Search for the cell housing the specified text and yield its [X, Y] center coordinate. 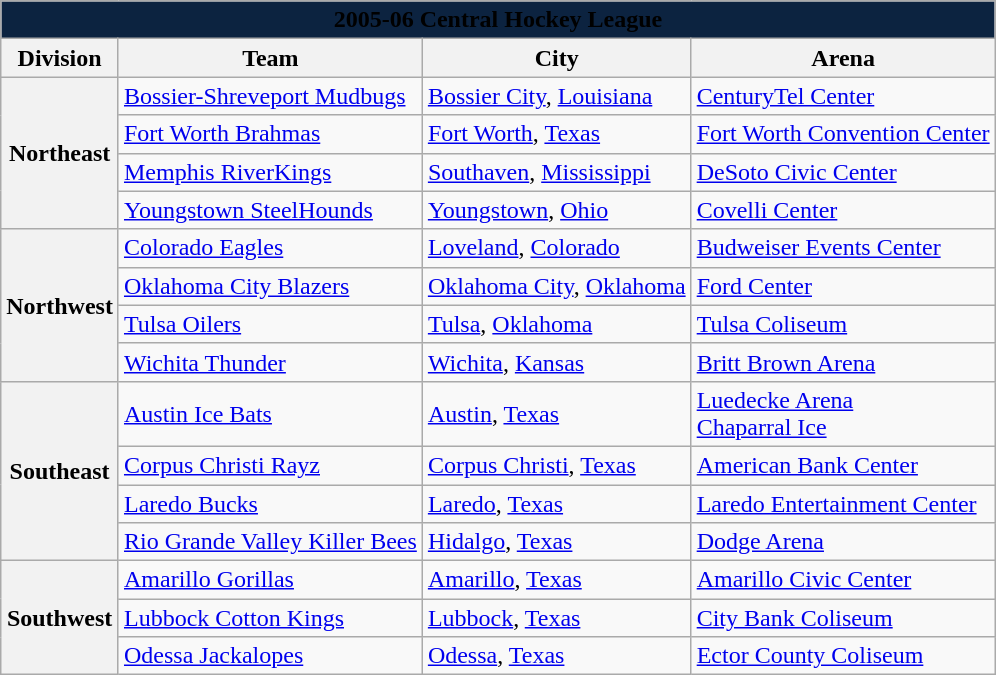
Covelli Center [843, 210]
Oklahoma City Blazers [270, 286]
Youngstown, Ohio [556, 210]
Wichita Thunder [270, 362]
Youngstown SteelHounds [270, 210]
Division [60, 58]
Tulsa Oilers [270, 324]
Fort Worth, Texas [556, 134]
Ector County Coliseum [843, 656]
City Bank Coliseum [843, 618]
Fort Worth Brahmas [270, 134]
Southwest [60, 618]
Odessa Jackalopes [270, 656]
Oklahoma City, Oklahoma [556, 286]
Lubbock Cotton Kings [270, 618]
Lubbock, Texas [556, 618]
Wichita, Kansas [556, 362]
Southaven, Mississippi [556, 172]
American Bank Center [843, 465]
Laredo, Texas [556, 503]
Dodge Arena [843, 542]
Colorado Eagles [270, 248]
DeSoto Civic Center [843, 172]
Bossier-Shreveport Mudbugs [270, 96]
Hidalgo, Texas [556, 542]
2005-06 Central Hockey League [498, 20]
Southeast [60, 470]
Northwest [60, 305]
Amarillo Gorillas [270, 580]
Austin Ice Bats [270, 414]
Britt Brown Arena [843, 362]
Fort Worth Convention Center [843, 134]
Odessa, Texas [556, 656]
Budweiser Events Center [843, 248]
Rio Grande Valley Killer Bees [270, 542]
Arena [843, 58]
Loveland, Colorado [556, 248]
Bossier City, Louisiana [556, 96]
Amarillo Civic Center [843, 580]
Austin, Texas [556, 414]
Northeast [60, 153]
Tulsa Coliseum [843, 324]
Corpus Christi Rayz [270, 465]
Laredo Entertainment Center [843, 503]
Tulsa, Oklahoma [556, 324]
Luedecke Arena Chaparral Ice [843, 414]
Team [270, 58]
City [556, 58]
Corpus Christi, Texas [556, 465]
Memphis RiverKings [270, 172]
Amarillo, Texas [556, 580]
CenturyTel Center [843, 96]
Ford Center [843, 286]
Laredo Bucks [270, 503]
